From the cell containing the given text, extract its center point as (x, y) coordinate. 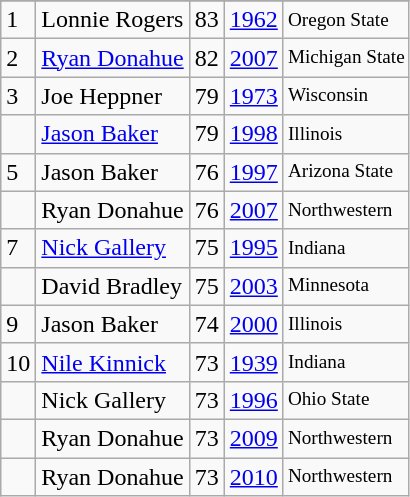
3 (18, 96)
74 (206, 324)
83 (206, 20)
Lonnie Rogers (112, 20)
1 (18, 20)
10 (18, 362)
1998 (254, 134)
5 (18, 172)
9 (18, 324)
Minnesota (346, 286)
Oregon State (346, 20)
1995 (254, 248)
82 (206, 58)
1996 (254, 400)
1962 (254, 20)
2 (18, 58)
David Bradley (112, 286)
Arizona State (346, 172)
Ohio State (346, 400)
Michigan State (346, 58)
2009 (254, 438)
7 (18, 248)
2003 (254, 286)
1973 (254, 96)
1939 (254, 362)
2010 (254, 477)
Wisconsin (346, 96)
Joe Heppner (112, 96)
2000 (254, 324)
Nile Kinnick (112, 362)
1997 (254, 172)
